Determine the (x, y) coordinate at the center of the cell enclosing the given text.  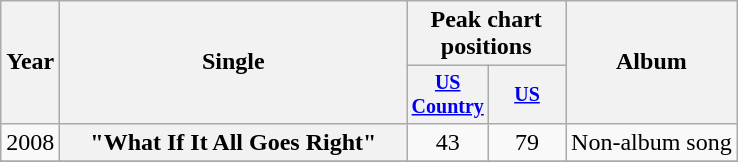
Year (30, 62)
US (528, 94)
Album (652, 62)
43 (448, 142)
Peak chartpositions (486, 34)
"What If It All Goes Right" (234, 142)
79 (528, 142)
Single (234, 62)
Non-album song (652, 142)
US Country (448, 94)
2008 (30, 142)
